Determine the (x, y) coordinate at the center of the cell enclosing the given text.  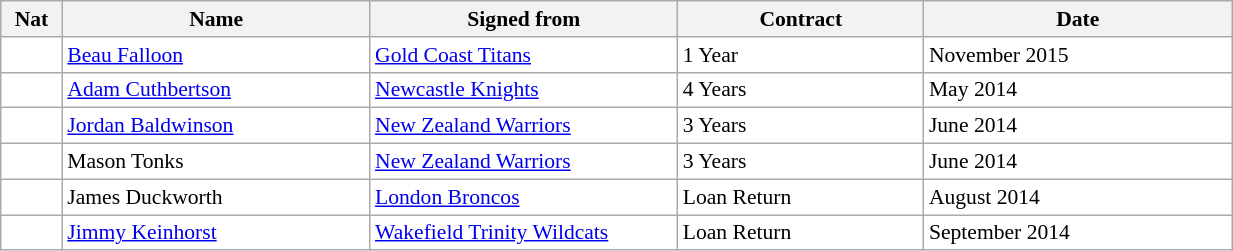
Signed from (524, 19)
Newcastle Knights (524, 90)
Beau Falloon (216, 55)
Adam Cuthbertson (216, 90)
September 2014 (1078, 233)
4 Years (801, 90)
London Broncos (524, 197)
1 Year (801, 55)
May 2014 (1078, 90)
Name (216, 19)
Gold Coast Titans (524, 55)
Nat (32, 19)
August 2014 (1078, 197)
Jordan Baldwinson (216, 126)
Contract (801, 19)
November 2015 (1078, 55)
Jimmy Keinhorst (216, 233)
James Duckworth (216, 197)
Mason Tonks (216, 162)
Wakefield Trinity Wildcats (524, 233)
Date (1078, 19)
